Detect which cell encompasses the target text, then output its [x, y] center coordinate. 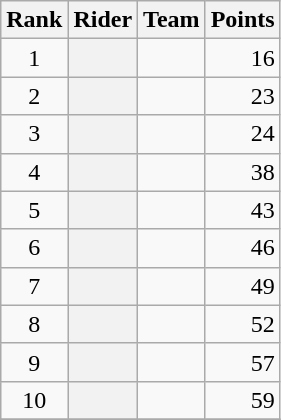
16 [242, 58]
10 [34, 400]
5 [34, 210]
2 [34, 96]
46 [242, 248]
59 [242, 400]
43 [242, 210]
Rider [103, 20]
23 [242, 96]
Points [242, 20]
Team [172, 20]
9 [34, 362]
8 [34, 324]
6 [34, 248]
52 [242, 324]
1 [34, 58]
Rank [34, 20]
57 [242, 362]
38 [242, 172]
24 [242, 134]
4 [34, 172]
49 [242, 286]
7 [34, 286]
3 [34, 134]
